Identify which cell holds the provided text, then report its [X, Y] central coordinate. 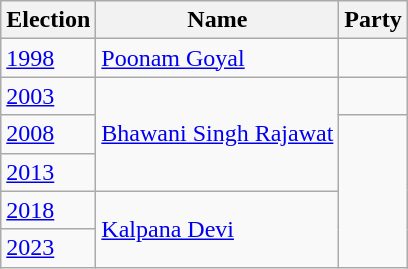
Name [218, 20]
2008 [48, 134]
Bhawani Singh Rajawat [218, 134]
Election [48, 20]
2003 [48, 96]
2018 [48, 210]
1998 [48, 58]
2023 [48, 248]
Kalpana Devi [218, 229]
2013 [48, 172]
Poonam Goyal [218, 58]
Party [373, 20]
